Provide the (x, y) coordinate of the cell's center where the given text is located.  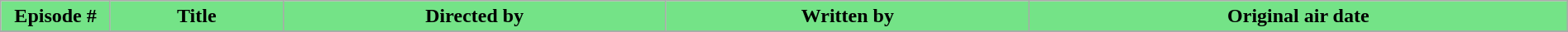
Written by (847, 16)
Directed by (475, 16)
Episode # (56, 16)
Title (197, 16)
Original air date (1298, 16)
